Find where the given text appears and provide that cell's center as [X, Y] coordinate. 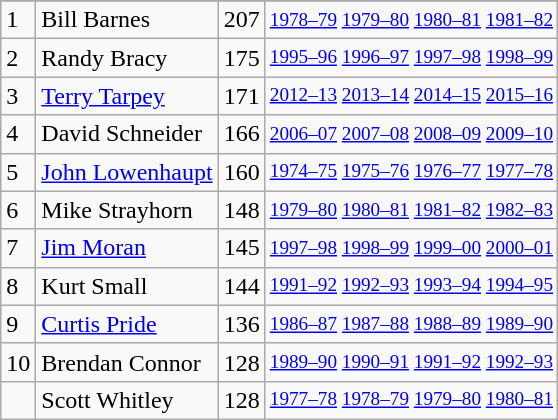
3 [18, 96]
1995–96 1996–97 1997–98 1998–99 [411, 58]
4 [18, 134]
1989–90 1990–91 1991–92 1992–93 [411, 362]
Jim Moran [127, 248]
Bill Barnes [127, 20]
175 [242, 58]
1978–79 1979–80 1980–81 1981–82 [411, 20]
Terry Tarpey [127, 96]
Mike Strayhorn [127, 210]
148 [242, 210]
166 [242, 134]
1974–75 1975–76 1976–77 1977–78 [411, 172]
1997–98 1998–99 1999–00 2000–01 [411, 248]
2 [18, 58]
David Schneider [127, 134]
6 [18, 210]
1986–87 1987–88 1988–89 1989–90 [411, 324]
145 [242, 248]
136 [242, 324]
1977–78 1978–79 1979–80 1980–81 [411, 400]
Kurt Small [127, 286]
5 [18, 172]
2012–13 2013–14 2014–15 2015–16 [411, 96]
171 [242, 96]
1991–92 1992–93 1993–94 1994–95 [411, 286]
7 [18, 248]
144 [242, 286]
207 [242, 20]
John Lowenhaupt [127, 172]
2006–07 2007–08 2008–09 2009–10 [411, 134]
Scott Whitley [127, 400]
Brendan Connor [127, 362]
8 [18, 286]
1 [18, 20]
Curtis Pride [127, 324]
Randy Bracy [127, 58]
9 [18, 324]
1979–80 1980–81 1981–82 1982–83 [411, 210]
160 [242, 172]
10 [18, 362]
